Locate the cell with the specified text and output its [x, y] center coordinate. 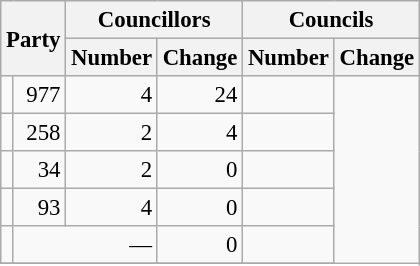
258 [40, 133]
24 [200, 95]
93 [40, 208]
Councils [332, 20]
34 [40, 170]
Party [34, 38]
Councillors [154, 20]
977 [40, 95]
— [85, 245]
